Pinpoint the cell where the given text exists, returning its [X, Y] midpoint coordinate. 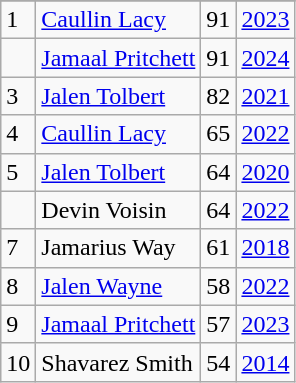
61 [218, 248]
2024 [266, 58]
58 [218, 286]
7 [18, 248]
Jamarius Way [118, 248]
57 [218, 324]
10 [18, 362]
Devin Voisin [118, 210]
4 [18, 134]
9 [18, 324]
2020 [266, 172]
1 [18, 20]
2014 [266, 362]
54 [218, 362]
Shavarez Smith [118, 362]
8 [18, 286]
3 [18, 96]
Jalen Wayne [118, 286]
65 [218, 134]
2021 [266, 96]
5 [18, 172]
2018 [266, 248]
82 [218, 96]
